Determine the (x, y) coordinate at the center of the cell enclosing the given text.  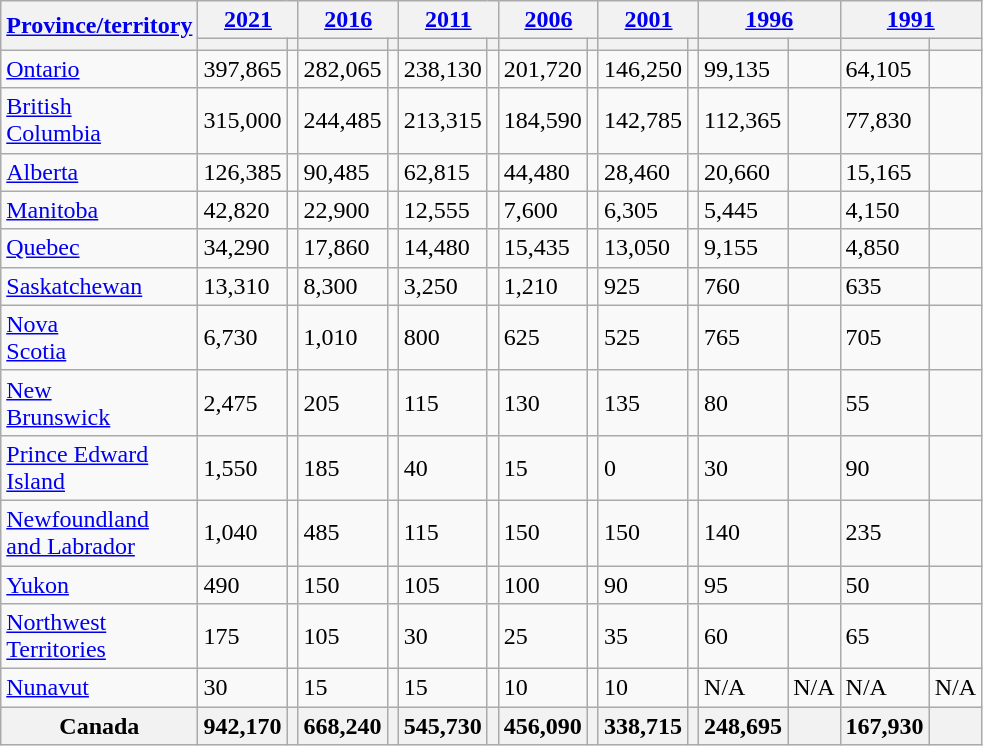
238,130 (442, 69)
2016 (348, 20)
NorthwestTerritories (100, 636)
Province/territory (100, 26)
1,550 (242, 468)
Manitoba (100, 210)
50 (884, 585)
22,900 (342, 210)
15,165 (884, 172)
1,010 (342, 338)
146,250 (642, 69)
5,445 (744, 210)
35 (642, 636)
2021 (248, 20)
77,830 (884, 120)
NewBrunswick (100, 402)
Ontario (100, 69)
60 (744, 636)
14,480 (442, 248)
25 (542, 636)
17,860 (342, 248)
765 (744, 338)
34,290 (242, 248)
338,715 (642, 726)
BritishColumbia (100, 120)
64,105 (884, 69)
7,600 (542, 210)
167,930 (884, 726)
15,435 (542, 248)
184,590 (542, 120)
1996 (770, 20)
62,815 (442, 172)
760 (744, 286)
95 (744, 585)
705 (884, 338)
1,210 (542, 286)
Newfoundlandand Labrador (100, 532)
135 (642, 402)
130 (542, 402)
Yukon (100, 585)
Prince EdwardIsland (100, 468)
42,820 (242, 210)
28,460 (642, 172)
4,150 (884, 210)
800 (442, 338)
99,135 (744, 69)
8,300 (342, 286)
205 (342, 402)
NovaScotia (100, 338)
668,240 (342, 726)
44,480 (542, 172)
6,305 (642, 210)
397,865 (242, 69)
2,475 (242, 402)
100 (542, 585)
13,310 (242, 286)
112,365 (744, 120)
20,660 (744, 172)
40 (442, 468)
6,730 (242, 338)
490 (242, 585)
142,785 (642, 120)
244,485 (342, 120)
12,555 (442, 210)
Nunavut (100, 688)
485 (342, 532)
9,155 (744, 248)
625 (542, 338)
2011 (448, 20)
1991 (910, 20)
942,170 (242, 726)
0 (642, 468)
175 (242, 636)
Quebec (100, 248)
140 (744, 532)
Saskatchewan (100, 286)
2006 (548, 20)
213,315 (442, 120)
55 (884, 402)
525 (642, 338)
456,090 (542, 726)
282,065 (342, 69)
925 (642, 286)
545,730 (442, 726)
126,385 (242, 172)
4,850 (884, 248)
Canada (100, 726)
13,050 (642, 248)
80 (744, 402)
2001 (648, 20)
1,040 (242, 532)
Alberta (100, 172)
248,695 (744, 726)
65 (884, 636)
315,000 (242, 120)
235 (884, 532)
201,720 (542, 69)
185 (342, 468)
90,485 (342, 172)
635 (884, 286)
3,250 (442, 286)
